Locate the cell with the specified text and output its [X, Y] center coordinate. 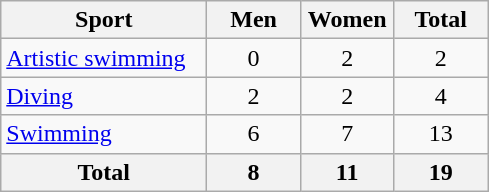
8 [254, 172]
6 [254, 134]
11 [347, 172]
4 [441, 96]
Sport [104, 20]
Swimming [104, 134]
0 [254, 58]
Artistic swimming [104, 58]
Women [347, 20]
Diving [104, 96]
Men [254, 20]
19 [441, 172]
7 [347, 134]
13 [441, 134]
